Locate the cell with the specified text and output its (x, y) center coordinate. 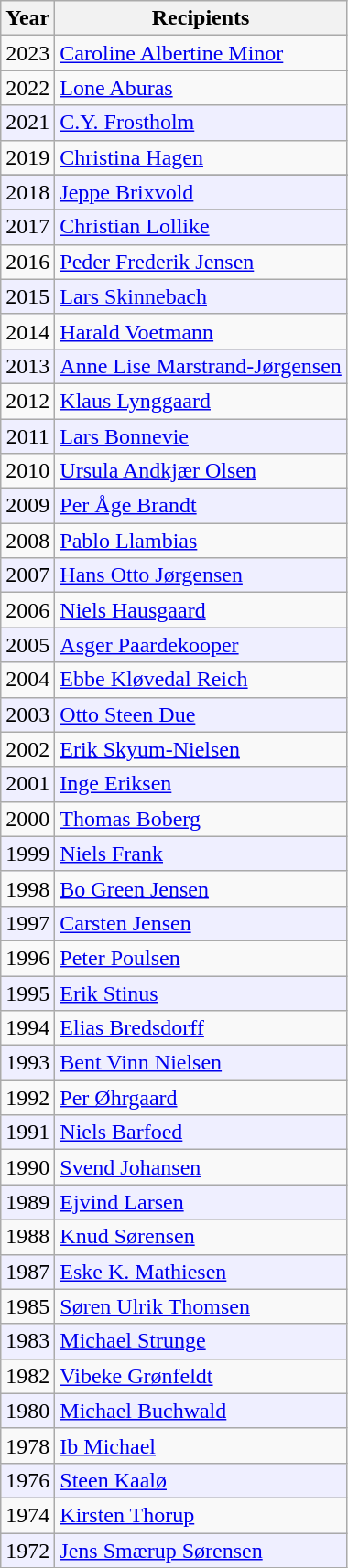
Kirsten Thorup (201, 1515)
Per Åge Brandt (201, 506)
Søren Ulrik Thomsen (201, 1306)
Per Øhrgaard (201, 1098)
1985 (27, 1306)
1982 (27, 1376)
2015 (27, 296)
1999 (27, 854)
Christian Lollike (201, 227)
1992 (27, 1098)
2010 (27, 471)
Thomas Boberg (201, 819)
1997 (27, 923)
2000 (27, 819)
Peder Frederik Jensen (201, 262)
Bent Vinn Nielsen (201, 1063)
2005 (27, 645)
Peter Poulsen (201, 958)
Ebbe Kløvedal Reich (201, 680)
1996 (27, 958)
Erik Stinus (201, 993)
1980 (27, 1411)
1995 (27, 993)
1983 (27, 1341)
Ursula Andkjær Olsen (201, 471)
Lone Aburas (201, 88)
1978 (27, 1445)
Svend Johansen (201, 1167)
1989 (27, 1202)
1993 (27, 1063)
1972 (27, 1551)
2006 (27, 610)
2019 (27, 157)
2008 (27, 541)
2007 (27, 575)
Bo Green Jensen (201, 888)
2017 (27, 227)
2023 (27, 53)
Erik Skyum-Nielsen (201, 749)
2016 (27, 262)
2022 (27, 88)
Christina Hagen (201, 157)
2018 (27, 192)
2014 (27, 331)
Michael Buchwald (201, 1411)
Niels Barfoed (201, 1133)
1994 (27, 1028)
2003 (27, 714)
2021 (27, 123)
Steen Kaalø (201, 1480)
Ib Michael (201, 1445)
2004 (27, 680)
Michael Strunge (201, 1341)
2012 (27, 401)
2013 (27, 366)
1987 (27, 1272)
Niels Hausgaard (201, 610)
Harald Voetmann (201, 331)
1988 (27, 1237)
Ejvind Larsen (201, 1202)
1974 (27, 1515)
2001 (27, 784)
Carsten Jensen (201, 923)
Otto Steen Due (201, 714)
Asger Paardekooper (201, 645)
Vibeke Grønfeldt (201, 1376)
2009 (27, 506)
Lars Bonnevie (201, 436)
C.Y. Frostholm (201, 123)
Pablo Llambias (201, 541)
Elias Bredsdorff (201, 1028)
Eske K. Mathiesen (201, 1272)
Klaus Lynggaard (201, 401)
1976 (27, 1480)
Lars Skinnebach (201, 296)
Inge Eriksen (201, 784)
Jeppe Brixvold (201, 192)
Recipients (201, 18)
Knud Sørensen (201, 1237)
Anne Lise Marstrand-Jørgensen (201, 366)
1991 (27, 1133)
Niels Frank (201, 854)
Caroline Albertine Minor (201, 53)
2011 (27, 436)
1990 (27, 1167)
Year (27, 18)
2002 (27, 749)
1998 (27, 888)
Jens Smærup Sørensen (201, 1551)
Hans Otto Jørgensen (201, 575)
